Identify which cell holds the provided text, then report its [X, Y] central coordinate. 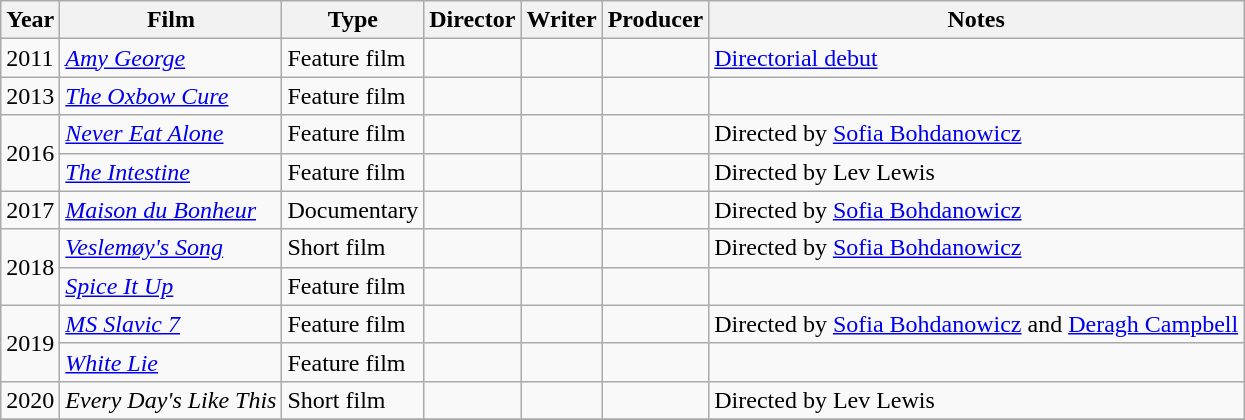
Film [171, 20]
2016 [30, 153]
Year [30, 20]
Director [472, 20]
2019 [30, 343]
Directorial debut [976, 58]
Amy George [171, 58]
Veslemøy's Song [171, 248]
2013 [30, 96]
2017 [30, 210]
Notes [976, 20]
Directed by Sofia Bohdanowicz and Deragh Campbell [976, 324]
Type [353, 20]
MS Slavic 7 [171, 324]
Producer [656, 20]
2018 [30, 267]
2020 [30, 400]
Every Day's Like This [171, 400]
Documentary [353, 210]
2011 [30, 58]
Maison du Bonheur [171, 210]
The Oxbow Cure [171, 96]
Never Eat Alone [171, 134]
White Lie [171, 362]
Writer [562, 20]
Spice It Up [171, 286]
The Intestine [171, 172]
